Return the (X, Y) coordinate for the center point of the cell that contains the specified text.  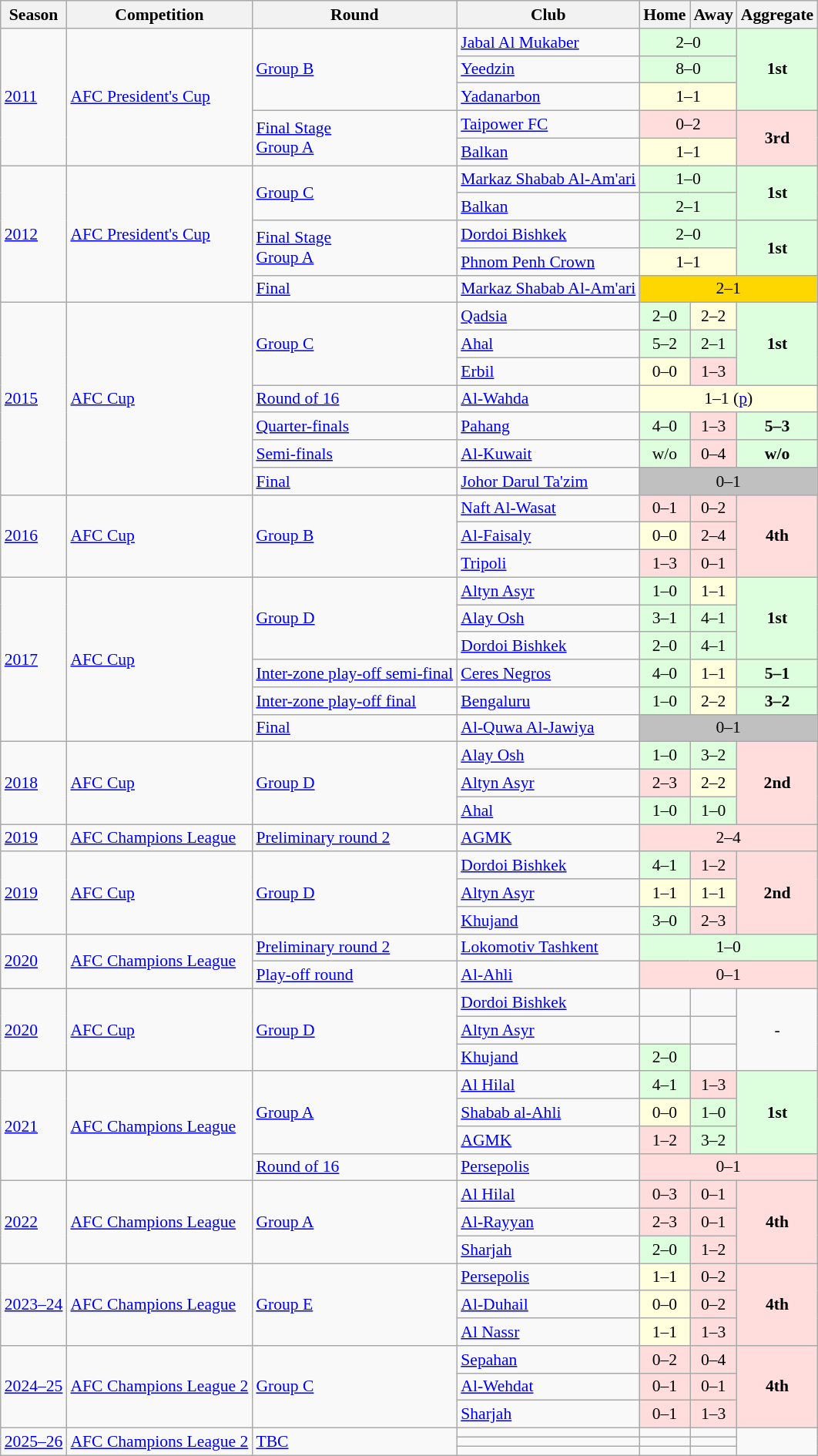
Naft Al-Wasat (548, 508)
Al-Ahli (548, 975)
Play-off round (354, 975)
5–1 (777, 673)
8–0 (689, 69)
Al-Faisaly (548, 536)
Al-Duhail (548, 1305)
2024–25 (34, 1387)
5–2 (664, 344)
Away (713, 15)
Tripoli (548, 564)
Pahang (548, 427)
TBC (354, 1442)
Al Nassr (548, 1332)
Group E (354, 1305)
1–1 (p) (729, 399)
Phnom Penh Crown (548, 262)
2016 (34, 536)
Qadsia (548, 317)
5–3 (777, 427)
2012 (34, 234)
Taipower FC (548, 125)
Jabal Al Mukaber (548, 42)
Erbil (548, 371)
2018 (34, 783)
- (777, 1031)
Sepahan (548, 1360)
3rd (777, 139)
Inter-zone play-off final (354, 701)
2015 (34, 399)
Shabab al-Ahli (548, 1112)
Quarter-finals (354, 427)
0–3 (664, 1195)
Al-Quwa Al-Jawiya (548, 728)
Lokomotiv Tashkent (548, 948)
Club (548, 15)
Al-Wehdat (548, 1387)
Al-Wahda (548, 399)
Season (34, 15)
Round (354, 15)
2021 (34, 1126)
Johor Darul Ta'zim (548, 481)
Competition (159, 15)
2011 (34, 97)
Home (664, 15)
Inter-zone play-off semi-final (354, 673)
Bengaluru (548, 701)
Aggregate (777, 15)
Ceres Negros (548, 673)
Semi-finals (354, 454)
Al-Kuwait (548, 454)
Yadanarbon (548, 97)
2022 (34, 1222)
2023–24 (34, 1305)
3–1 (664, 619)
2017 (34, 659)
Al-Rayyan (548, 1223)
Yeedzin (548, 69)
3–0 (664, 921)
2025–26 (34, 1442)
